Return the (X, Y) coordinate for the center point of the cell that contains the specified text.  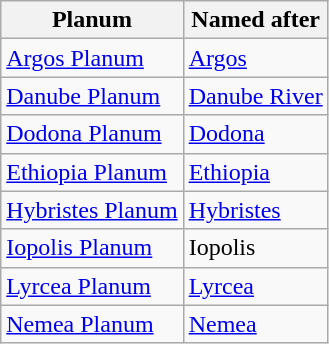
Dodona Planum (92, 134)
Danube River (256, 96)
Argos Planum (92, 58)
Dodona (256, 134)
Iopolis Planum (92, 248)
Ethiopia Planum (92, 172)
Hybristes Planum (92, 210)
Named after (256, 20)
Ethiopia (256, 172)
Lyrcea Planum (92, 286)
Danube Planum (92, 96)
Argos (256, 58)
Hybristes (256, 210)
Iopolis (256, 248)
Nemea (256, 324)
Nemea Planum (92, 324)
Planum (92, 20)
Lyrcea (256, 286)
